Find where the given text appears and provide that cell's center as (x, y) coordinate. 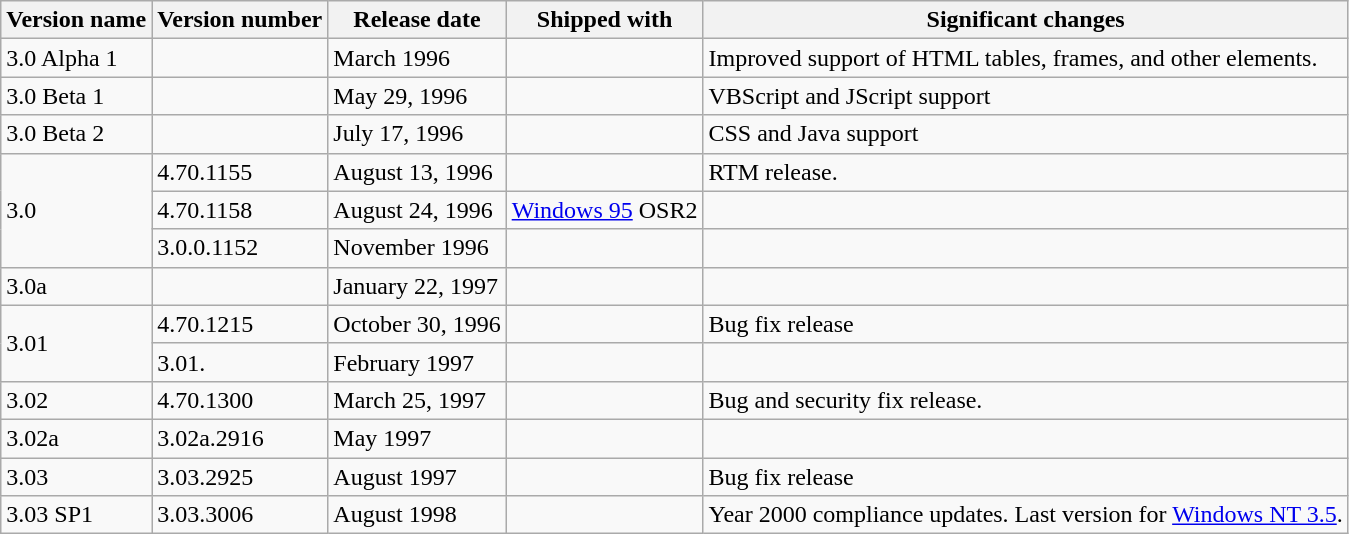
February 1997 (417, 362)
3.0 Beta 1 (76, 96)
4.70.1215 (240, 324)
4.70.1158 (240, 210)
3.03 (76, 477)
May 29, 1996 (417, 96)
Version name (76, 20)
August 1997 (417, 477)
3.03.3006 (240, 515)
March 25, 1997 (417, 400)
Year 2000 compliance updates. Last version for Windows NT 3.5. (1026, 515)
RTM release. (1026, 172)
January 22, 1997 (417, 286)
July 17, 1996 (417, 134)
Version number (240, 20)
4.70.1155 (240, 172)
Shipped with (604, 20)
August 24, 1996 (417, 210)
November 1996 (417, 248)
Bug and security fix release. (1026, 400)
Release date (417, 20)
3.0 (76, 210)
3.01. (240, 362)
3.0 Alpha 1 (76, 58)
3.0 Beta 2 (76, 134)
3.01 (76, 343)
May 1997 (417, 438)
Improved support of HTML tables, frames, and other elements. (1026, 58)
3.02 (76, 400)
3.0.0.1152 (240, 248)
3.03 SP1 (76, 515)
3.02a.2916 (240, 438)
3.03.2925 (240, 477)
CSS and Java support (1026, 134)
March 1996 (417, 58)
VBScript and JScript support (1026, 96)
October 30, 1996 (417, 324)
Significant changes (1026, 20)
August 13, 1996 (417, 172)
3.02a (76, 438)
Windows 95 OSR2 (604, 210)
3.0a (76, 286)
4.70.1300 (240, 400)
August 1998 (417, 515)
